Output the [X, Y] coordinate of the center of the cell containing the given text.  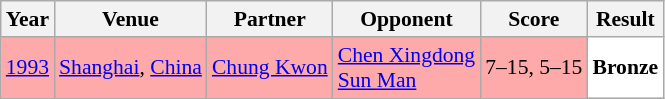
Year [28, 19]
Chen Xingdong Sun Man [406, 68]
Shanghai, China [130, 68]
1993 [28, 68]
Venue [130, 19]
Score [534, 19]
Chung Kwon [270, 68]
7–15, 5–15 [534, 68]
Result [625, 19]
Bronze [625, 68]
Partner [270, 19]
Opponent [406, 19]
